Output the (x, y) coordinate of the center of the cell containing the given text.  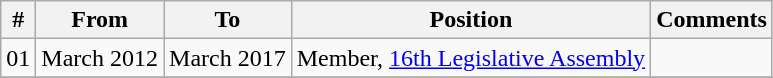
March 2012 (100, 58)
01 (18, 58)
# (18, 20)
To (228, 20)
Member, 16th Legislative Assembly (470, 58)
From (100, 20)
March 2017 (228, 58)
Comments (712, 20)
Position (470, 20)
